Identify which cell holds the provided text, then report its (X, Y) central coordinate. 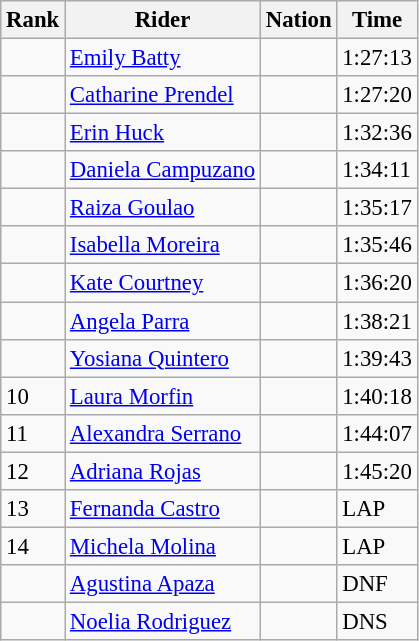
1:34:11 (377, 170)
Raiza Goulao (163, 208)
1:35:46 (377, 245)
Rank (33, 20)
Erin Huck (163, 133)
Michela Molina (163, 546)
Noelia Rodriguez (163, 621)
12 (33, 471)
DNS (377, 621)
Isabella Moreira (163, 245)
Emily Batty (163, 58)
1:27:20 (377, 95)
1:32:36 (377, 133)
Agustina Apaza (163, 584)
Time (377, 20)
1:36:20 (377, 283)
1:45:20 (377, 471)
Rider (163, 20)
1:38:21 (377, 321)
Catharine Prendel (163, 95)
13 (33, 509)
Fernanda Castro (163, 509)
14 (33, 546)
Daniela Campuzano (163, 170)
10 (33, 396)
Laura Morfin (163, 396)
Adriana Rojas (163, 471)
Alexandra Serrano (163, 433)
Nation (298, 20)
Angela Parra (163, 321)
1:40:18 (377, 396)
1:27:13 (377, 58)
DNF (377, 584)
Yosiana Quintero (163, 358)
1:35:17 (377, 208)
1:44:07 (377, 433)
Kate Courtney (163, 283)
1:39:43 (377, 358)
11 (33, 433)
